Search for the cell housing the specified text and yield its [X, Y] center coordinate. 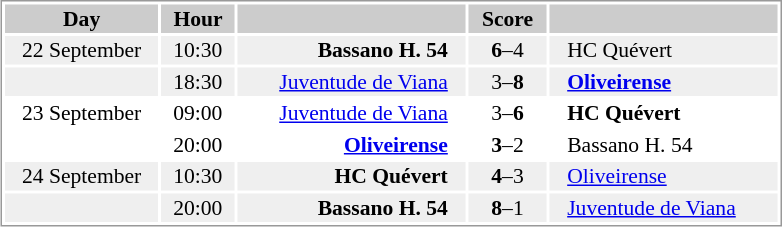
22 September [82, 50]
Hour [198, 18]
3–8 [507, 82]
Day [82, 18]
18:30 [198, 82]
3–6 [507, 113]
3–2 [507, 144]
6–4 [507, 50]
23 September [82, 113]
8–1 [507, 208]
4–3 [507, 176]
09:00 [198, 113]
Score [507, 18]
24 September [82, 176]
